Identify which cell holds the provided text, then report its [x, y] central coordinate. 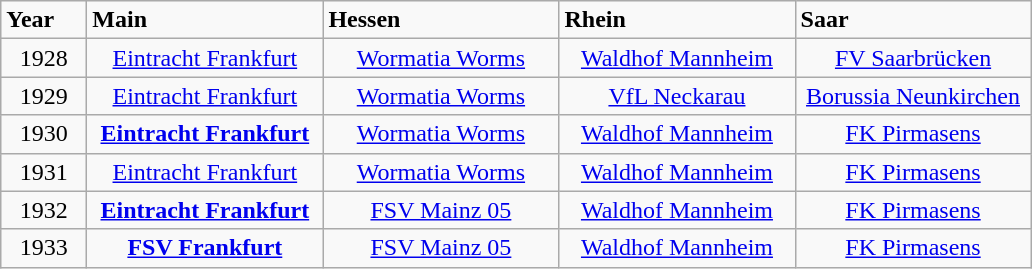
VfL Neckarau [677, 96]
Rhein [677, 20]
1930 [44, 134]
FV Saarbrücken [913, 58]
1932 [44, 210]
1931 [44, 172]
Borussia Neunkirchen [913, 96]
1933 [44, 248]
Saar [913, 20]
FSV Frankfurt [205, 248]
1929 [44, 96]
Year [44, 20]
Main [205, 20]
Hessen [441, 20]
1928 [44, 58]
